For the text-containing cell, return its midpoint in [x, y] coordinate format. 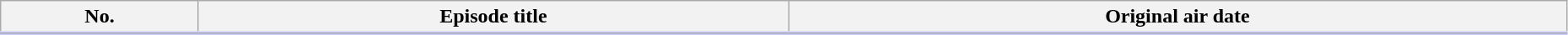
Original air date [1177, 17]
No. [100, 17]
Episode title [493, 17]
